Extract the [x, y] coordinate from the center of the cell holding the provided text.  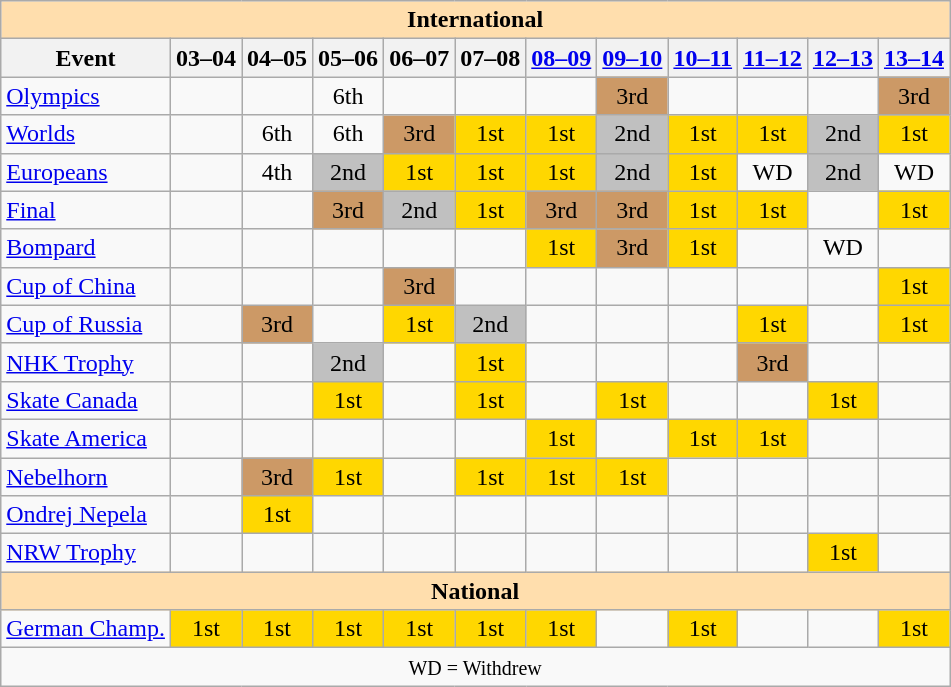
12–13 [842, 58]
10–11 [703, 58]
04–05 [278, 58]
07–08 [490, 58]
Europeans [86, 172]
Worlds [86, 134]
Bompard [86, 248]
03–04 [206, 58]
06–07 [420, 58]
German Champ. [86, 629]
11–12 [773, 58]
13–14 [914, 58]
International [476, 20]
NRW Trophy [86, 553]
National [476, 591]
WD = Withdrew [476, 667]
Cup of Russia [86, 324]
09–10 [632, 58]
Cup of China [86, 286]
Ondrej Nepela [86, 515]
Skate America [86, 438]
Nebelhorn [86, 477]
NHK Trophy [86, 362]
Event [86, 58]
4th [278, 172]
05–06 [348, 58]
Final [86, 210]
Olympics [86, 96]
08–09 [562, 58]
Skate Canada [86, 400]
